Search for the cell housing the specified text and yield its [x, y] center coordinate. 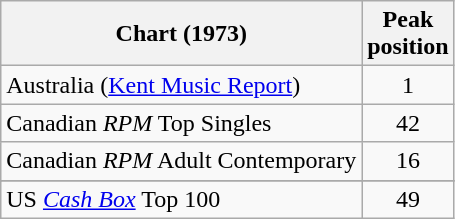
Chart (1973) [182, 34]
US Cash Box Top 100 [182, 199]
Canadian RPM Adult Contemporary [182, 161]
49 [408, 199]
16 [408, 161]
1 [408, 85]
Canadian RPM Top Singles [182, 123]
42 [408, 123]
Peakposition [408, 34]
Australia (Kent Music Report) [182, 85]
